Capture the cell that displays the provided text and extract its [x, y] central coordinate. 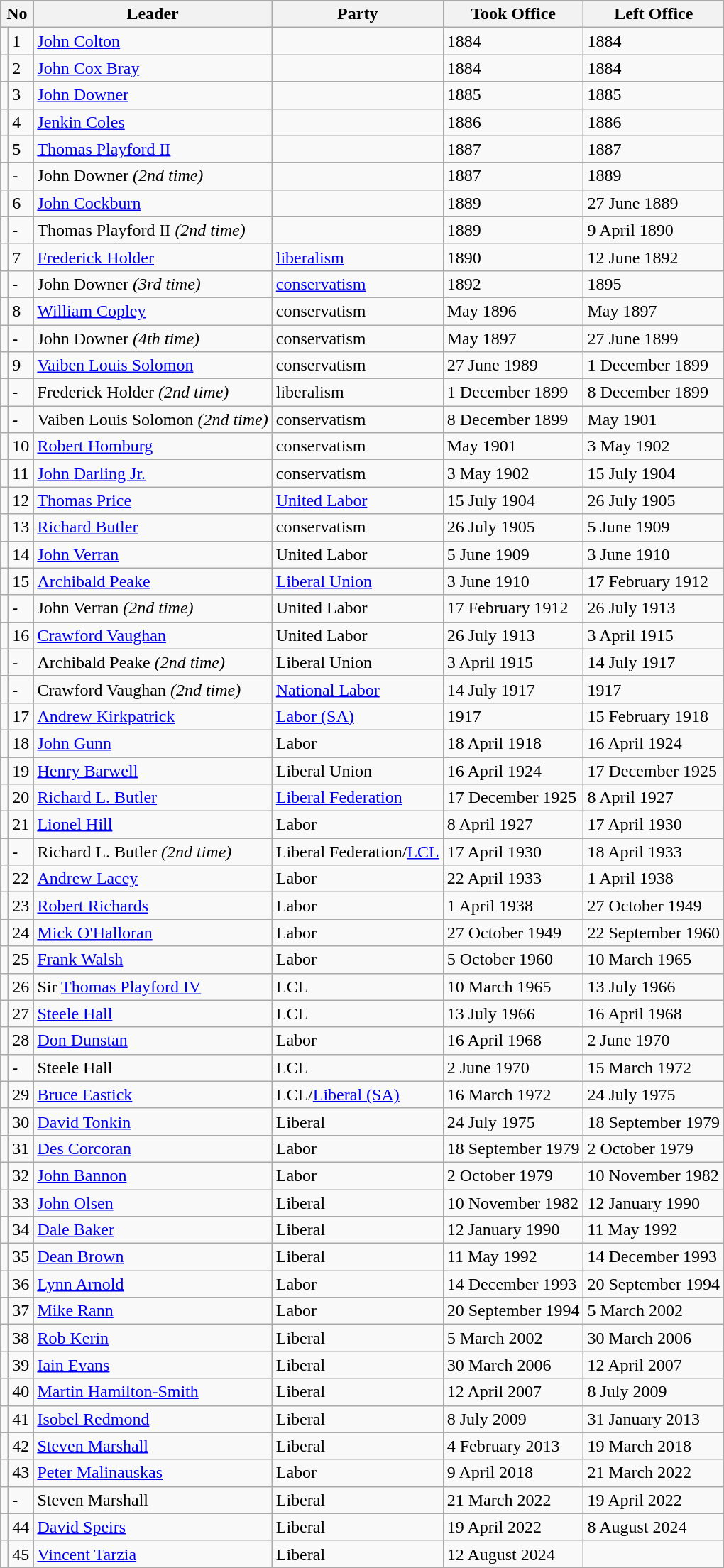
35 [21, 1257]
Liberal Federation/LCL [358, 852]
22 September 1960 [654, 933]
2 [21, 68]
43 [21, 1473]
44 [21, 1527]
24 [21, 933]
Archibald Peake [153, 581]
Thomas Playford II (2nd time) [153, 230]
Frederick Holder [153, 257]
45 [21, 1554]
Martin Hamilton-Smith [153, 1392]
1892 [513, 284]
Archibald Peake (2nd time) [153, 662]
Richard L. Butler [153, 798]
David Tonkin [153, 1122]
Labor (SA) [358, 716]
36 [21, 1284]
8 August 2024 [654, 1527]
41 [21, 1419]
Don Dunstan [153, 1041]
Peter Malinauskas [153, 1473]
John Cockburn [153, 203]
Liberal Federation [358, 798]
30 [21, 1122]
1895 [654, 284]
Vaiben Louis Solomon (2nd time) [153, 420]
19 March 2018 [654, 1446]
20 [21, 798]
9 [21, 366]
Vincent Tarzia [153, 1554]
5 October 1960 [513, 960]
Andrew Kirkpatrick [153, 716]
4 [21, 122]
34 [21, 1230]
13 [21, 527]
12 [21, 500]
Robert Richards [153, 906]
15 February 1918 [654, 716]
18 [21, 743]
No [17, 14]
William Copley [153, 311]
22 April 1933 [513, 879]
39 [21, 1365]
May 1896 [513, 311]
Mick O'Halloran [153, 933]
John Cox Bray [153, 68]
Richard L. Butler (2nd time) [153, 852]
29 [21, 1095]
John Gunn [153, 743]
19 [21, 770]
31 January 2013 [654, 1419]
Thomas Playford II [153, 149]
Iain Evans [153, 1365]
John Olsen [153, 1203]
Des Corcoran [153, 1148]
Andrew Lacey [153, 879]
1890 [513, 257]
15 March 1972 [654, 1068]
Jenkin Coles [153, 122]
David Speirs [153, 1527]
11 [21, 473]
6 [21, 203]
Frederick Holder (2nd time) [153, 393]
25 [21, 960]
8 [21, 311]
Lynn Arnold [153, 1284]
Sir Thomas Playford IV [153, 987]
Mike Rann [153, 1311]
1 [21, 41]
Dale Baker [153, 1230]
42 [21, 1446]
5 [21, 149]
Vaiben Louis Solomon [153, 366]
Thomas Price [153, 500]
16 [21, 635]
Took Office [513, 14]
John Downer (4th time) [153, 339]
10 [21, 446]
4 February 2013 [513, 1446]
26 [21, 987]
Party [358, 14]
Henry Barwell [153, 770]
John Colton [153, 41]
Left Office [654, 14]
21 [21, 825]
7 [21, 257]
John Verran (2nd time) [153, 608]
18 April 1918 [513, 743]
9 April 2018 [513, 1473]
32 [21, 1175]
9 April 1890 [654, 230]
12 June 1892 [654, 257]
17 [21, 716]
14 [21, 554]
31 [21, 1148]
27 [21, 1014]
Rob Kerin [153, 1338]
18 April 1933 [654, 852]
12 August 2024 [513, 1554]
28 [21, 1041]
John Darling Jr. [153, 473]
Dean Brown [153, 1257]
John Downer (3rd time) [153, 284]
John Bannon [153, 1175]
John Downer [153, 95]
33 [21, 1203]
40 [21, 1392]
National Labor [358, 689]
Isobel Redmond [153, 1419]
22 [21, 879]
Richard Butler [153, 527]
Bruce Eastick [153, 1095]
Leader [153, 14]
Crawford Vaughan (2nd time) [153, 689]
3 [21, 95]
16 March 1972 [513, 1095]
38 [21, 1338]
23 [21, 906]
LCL/Liberal (SA) [358, 1095]
Lionel Hill [153, 825]
John Verran [153, 554]
Frank Walsh [153, 960]
Crawford Vaughan [153, 635]
27 June 1989 [513, 366]
Robert Homburg [153, 446]
15 [21, 581]
John Downer (2nd time) [153, 176]
27 June 1889 [654, 203]
37 [21, 1311]
27 June 1899 [654, 339]
